Locate the cell with the specified text and output its [X, Y] center coordinate. 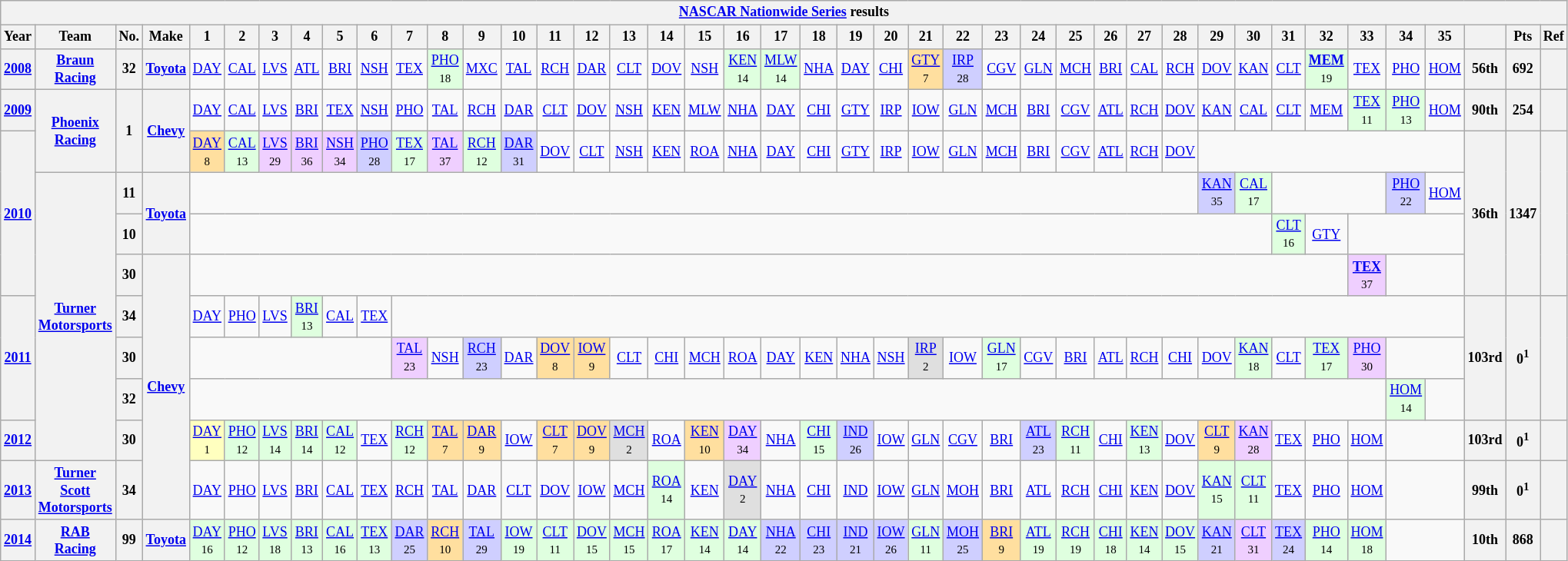
NSH34 [340, 151]
21 [926, 37]
2010 [18, 214]
KEN10 [704, 440]
GLN11 [926, 540]
PHO22 [1406, 193]
MCH2 [629, 440]
2014 [18, 540]
20 [891, 37]
868 [1523, 540]
BRI14 [307, 440]
9 [482, 37]
TEX11 [1367, 111]
IRP2 [926, 358]
ATL23 [1038, 440]
CHI18 [1110, 540]
TAL29 [482, 540]
DOV9 [592, 440]
CHI23 [819, 540]
56th [1485, 69]
MOH [963, 490]
8 [445, 37]
13 [629, 37]
27 [1144, 37]
IOW19 [518, 540]
CLT31 [1253, 540]
PHO18 [445, 69]
2011 [18, 358]
7 [409, 37]
2 [241, 37]
GTY7 [926, 69]
MXC [482, 69]
IRP28 [963, 69]
DAR25 [409, 540]
MEM19 [1326, 69]
DAY34 [743, 440]
DOV8 [555, 358]
MEM [1326, 111]
10th [1485, 540]
RCH10 [445, 540]
CAL16 [340, 540]
12 [592, 37]
16 [743, 37]
TAL23 [409, 358]
MLW [704, 111]
99 [129, 540]
99th [1485, 490]
4 [307, 37]
ATL19 [1038, 540]
2013 [18, 490]
CLT16 [1289, 234]
PHO30 [1367, 358]
Pts [1523, 37]
2012 [18, 440]
254 [1523, 111]
KAN18 [1253, 358]
Braun Racing [75, 69]
DAY16 [207, 540]
CAL12 [340, 440]
Phoenix Racing [75, 131]
IND [856, 490]
TEX37 [1367, 275]
KAN35 [1217, 193]
DAR31 [518, 151]
TEX13 [374, 540]
No. [129, 37]
GLN17 [1001, 358]
HOM14 [1406, 399]
RAB Racing [75, 540]
DAY1 [207, 440]
18 [819, 37]
3 [275, 37]
ROA14 [667, 490]
Team [75, 37]
NASCAR Nationwide Series results [784, 12]
CHI15 [819, 440]
TAL7 [445, 440]
PHO28 [374, 151]
IOW9 [592, 358]
25 [1076, 37]
Ref [1554, 37]
6 [374, 37]
23 [1001, 37]
TEX24 [1289, 540]
LVS18 [275, 540]
24 [1038, 37]
MOH25 [963, 540]
DAY2 [743, 490]
CLT7 [555, 440]
DAR9 [482, 440]
MCH15 [629, 540]
Turner Scott Motorsports [75, 490]
36th [1485, 214]
MLW14 [781, 69]
33 [1367, 37]
DAY14 [743, 540]
15 [704, 37]
2008 [18, 69]
CAL13 [241, 151]
HOM18 [1367, 540]
CLT9 [1217, 440]
Make [166, 37]
IOW26 [891, 540]
Turner Motorsports [75, 317]
29 [1217, 37]
Year [18, 37]
RCH19 [1076, 540]
RCH11 [1076, 440]
26 [1110, 37]
LVS29 [275, 151]
IND21 [856, 540]
PHO13 [1406, 111]
35 [1444, 37]
IND26 [856, 440]
19 [856, 37]
KAN28 [1253, 440]
KEN13 [1144, 440]
NHA22 [781, 540]
RCH23 [482, 358]
90th [1485, 111]
28 [1180, 37]
2009 [18, 111]
PHO14 [1326, 540]
1347 [1523, 214]
5 [340, 37]
DAY8 [207, 151]
LVS14 [275, 440]
BRI36 [307, 151]
TAL37 [445, 151]
14 [667, 37]
KAN15 [1217, 490]
31 [1289, 37]
692 [1523, 69]
ROA17 [667, 540]
17 [781, 37]
22 [963, 37]
CAL17 [1253, 193]
BRI9 [1001, 540]
KAN21 [1217, 540]
